Find where the given text appears and provide that cell's center as [x, y] coordinate. 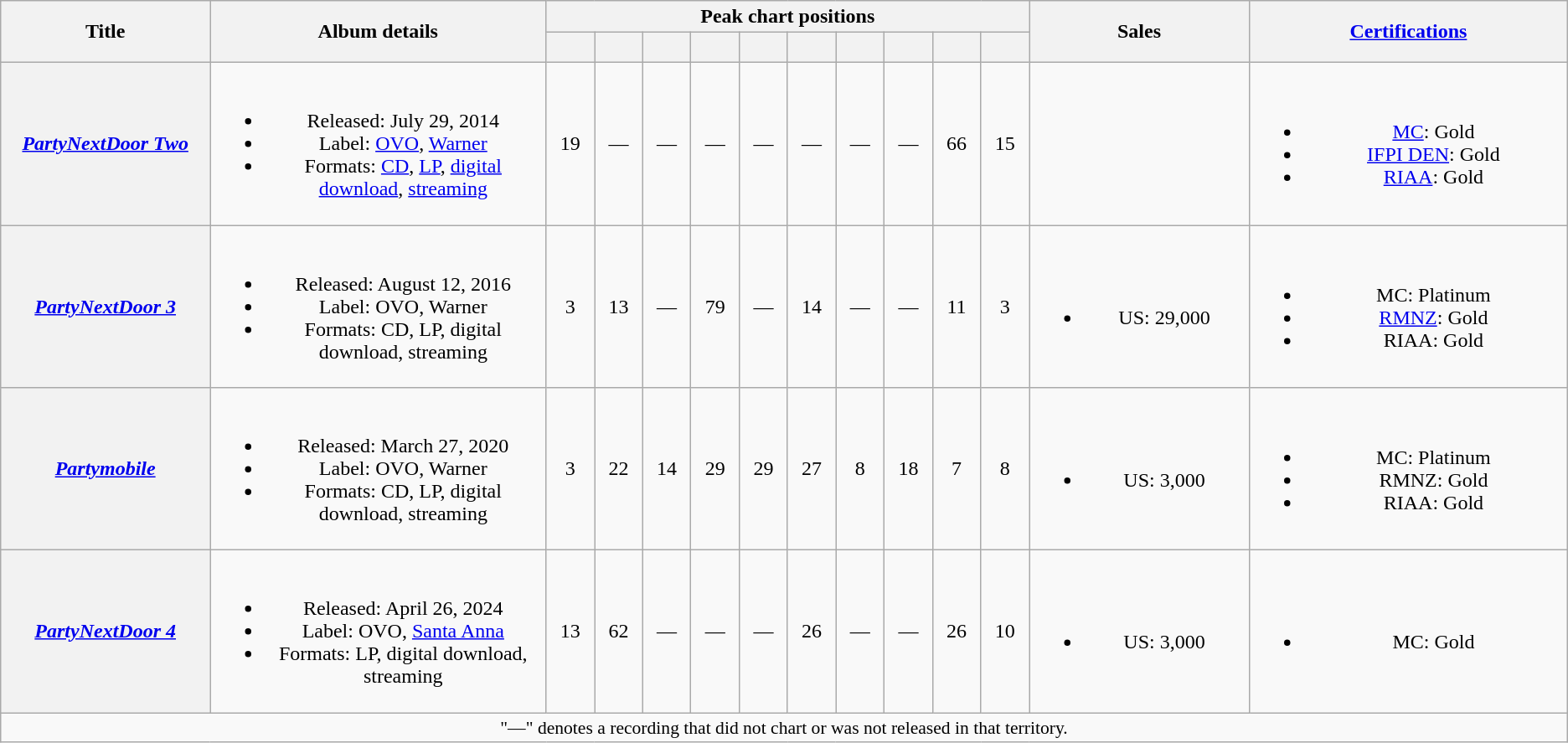
Sales [1139, 32]
Released: July 29, 2014Label: OVO, WarnerFormats: CD, LP, digital download, streaming [379, 143]
27 [812, 469]
11 [957, 306]
Certifications [1409, 32]
PartyNextDoor 3 [106, 306]
7 [957, 469]
Released: March 27, 2020Label: OVO, WarnerFormats: CD, LP, digital download, streaming [379, 469]
10 [1005, 632]
Album details [379, 32]
"—" denotes a recording that did not chart or was not released in that territory. [784, 728]
15 [1005, 143]
22 [619, 469]
PartyNextDoor 4 [106, 632]
Released: April 26, 2024Label: OVO, Santa AnnaFormats: LP, digital download, streaming [379, 632]
19 [570, 143]
Released: August 12, 2016Label: OVO, WarnerFormats: CD, LP, digital download, streaming [379, 306]
MC: GoldIFPI DEN: GoldRIAA: Gold [1409, 143]
Peak chart positions [787, 17]
PartyNextDoor Two [106, 143]
MC: Gold [1409, 632]
66 [957, 143]
Title [106, 32]
79 [715, 306]
Partymobile [106, 469]
US: 29,000 [1139, 306]
62 [619, 632]
18 [909, 469]
